Capture the cell that displays the provided text and extract its [X, Y] central coordinate. 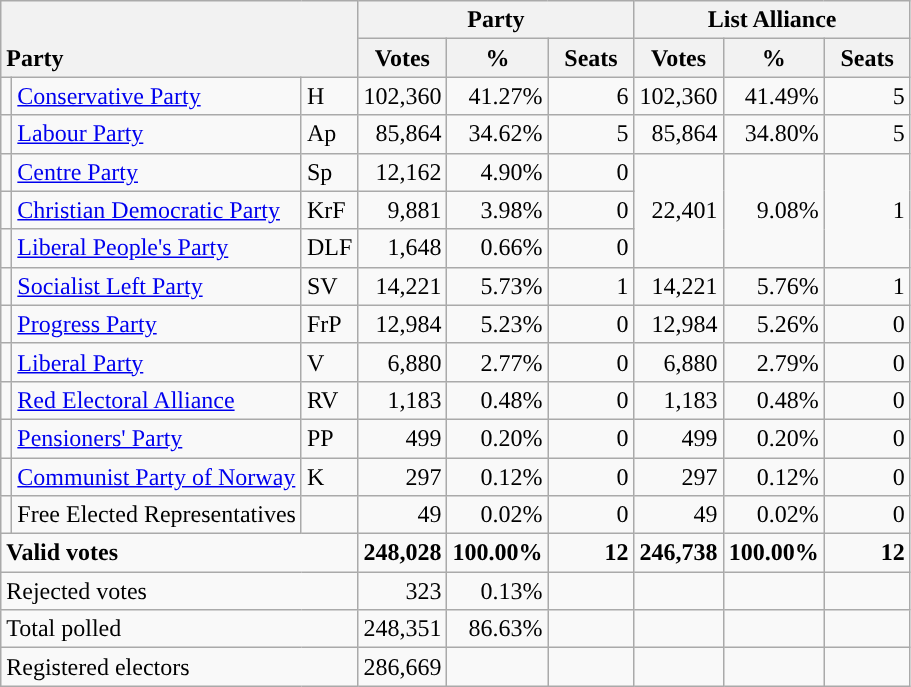
Centre Party [157, 172]
0.66% [498, 248]
22,401 [678, 210]
RV [329, 400]
5.23% [498, 324]
34.80% [774, 134]
Ap [329, 134]
41.49% [774, 96]
Pensioners' Party [157, 438]
Valid votes [180, 553]
Sp [329, 172]
K [329, 477]
Labour Party [157, 134]
3.98% [498, 210]
248,028 [402, 553]
5.76% [774, 286]
Communist Party of Norway [157, 477]
286,669 [402, 667]
PP [329, 438]
41.27% [498, 96]
Registered electors [180, 667]
34.62% [498, 134]
Liberal People's Party [157, 248]
5.26% [774, 324]
Socialist Left Party [157, 286]
Liberal Party [157, 362]
Progress Party [157, 324]
4.90% [498, 172]
9.08% [774, 210]
SV [329, 286]
H [329, 96]
Total polled [180, 629]
Free Elected Representatives [157, 515]
Red Electoral Alliance [157, 400]
DLF [329, 248]
5.73% [498, 286]
V [329, 362]
86.63% [498, 629]
2.77% [498, 362]
9,881 [402, 210]
Christian Democratic Party [157, 210]
323 [402, 591]
List Alliance [772, 20]
246,738 [678, 553]
2.79% [774, 362]
FrP [329, 324]
KrF [329, 210]
0.13% [498, 591]
Rejected votes [180, 591]
12,162 [402, 172]
248,351 [402, 629]
1,648 [402, 248]
Conservative Party [157, 96]
6 [591, 96]
